Return [x, y] of the center of cell containing provided text 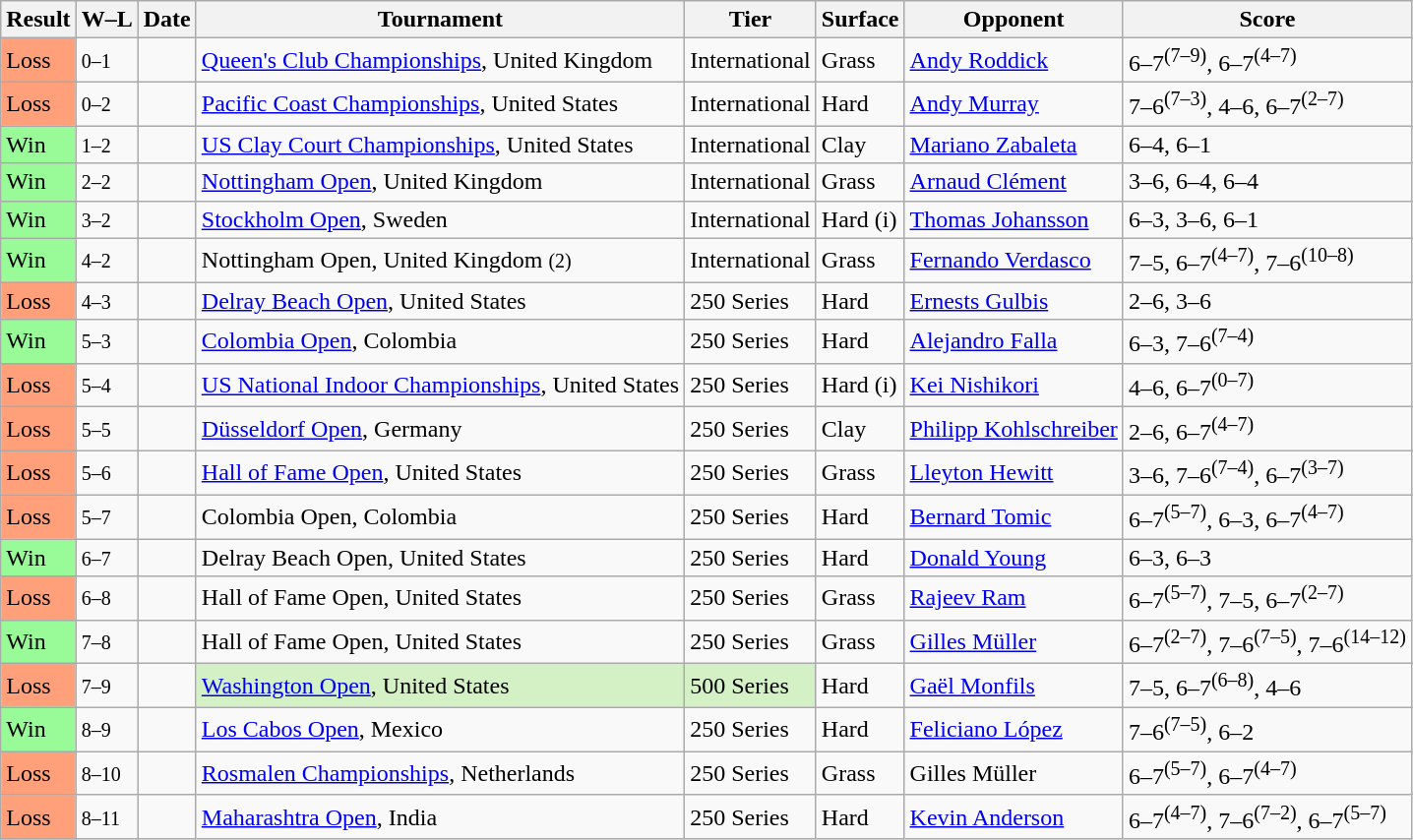
Ernests Gulbis [1014, 301]
6–7(7–9), 6–7(4–7) [1267, 61]
Feliciano López [1014, 730]
6–7(4–7), 7–6(7–2), 6–7(5–7) [1267, 816]
6–7(5–7), 6–3, 6–7(4–7) [1267, 517]
Nottingham Open, United Kingdom [440, 182]
5–7 [106, 517]
Kevin Anderson [1014, 816]
6–8 [106, 598]
Fernando Verdasco [1014, 260]
6–3, 3–6, 6–1 [1267, 219]
Tier [751, 20]
Düsseldorf Open, Germany [440, 429]
6–3, 6–3 [1267, 558]
1–2 [106, 145]
Arnaud Clément [1014, 182]
4–6, 6–7(0–7) [1267, 386]
Queen's Club Championships, United Kingdom [440, 61]
Gaël Monfils [1014, 687]
Rajeev Ram [1014, 598]
7–9 [106, 687]
Los Cabos Open, Mexico [440, 730]
Rosmalen Championships, Netherlands [440, 773]
8–10 [106, 773]
Andy Murray [1014, 104]
7–5, 6–7(6–8), 4–6 [1267, 687]
2–2 [106, 182]
Surface [860, 20]
6–7 [106, 558]
Alejandro Falla [1014, 342]
Andy Roddick [1014, 61]
US Clay Court Championships, United States [440, 145]
0–2 [106, 104]
W–L [106, 20]
3–6, 7–6(7–4), 6–7(3–7) [1267, 472]
US National Indoor Championships, United States [440, 386]
5–3 [106, 342]
4–2 [106, 260]
5–4 [106, 386]
7–6(7–3), 4–6, 6–7(2–7) [1267, 104]
6–7(5–7), 6–7(4–7) [1267, 773]
Lleyton Hewitt [1014, 472]
3–6, 6–4, 6–4 [1267, 182]
Thomas Johansson [1014, 219]
7–5, 6–7(4–7), 7–6(10–8) [1267, 260]
Maharashtra Open, India [440, 816]
8–9 [106, 730]
Opponent [1014, 20]
Pacific Coast Championships, United States [440, 104]
6–7(2–7), 7–6(7–5), 7–6(14–12) [1267, 641]
Date [167, 20]
2–6, 6–7(4–7) [1267, 429]
8–11 [106, 816]
3–2 [106, 219]
Result [38, 20]
Tournament [440, 20]
4–3 [106, 301]
Score [1267, 20]
7–6(7–5), 6–2 [1267, 730]
5–6 [106, 472]
Washington Open, United States [440, 687]
2–6, 3–6 [1267, 301]
Stockholm Open, Sweden [440, 219]
7–8 [106, 641]
Bernard Tomic [1014, 517]
6–4, 6–1 [1267, 145]
Mariano Zabaleta [1014, 145]
500 Series [751, 687]
Kei Nishikori [1014, 386]
6–7(5–7), 7–5, 6–7(2–7) [1267, 598]
Philipp Kohlschreiber [1014, 429]
0–1 [106, 61]
6–3, 7–6(7–4) [1267, 342]
5–5 [106, 429]
Nottingham Open, United Kingdom (2) [440, 260]
Donald Young [1014, 558]
